Return the [x, y] coordinate for the center point of the cell that contains the specified text.  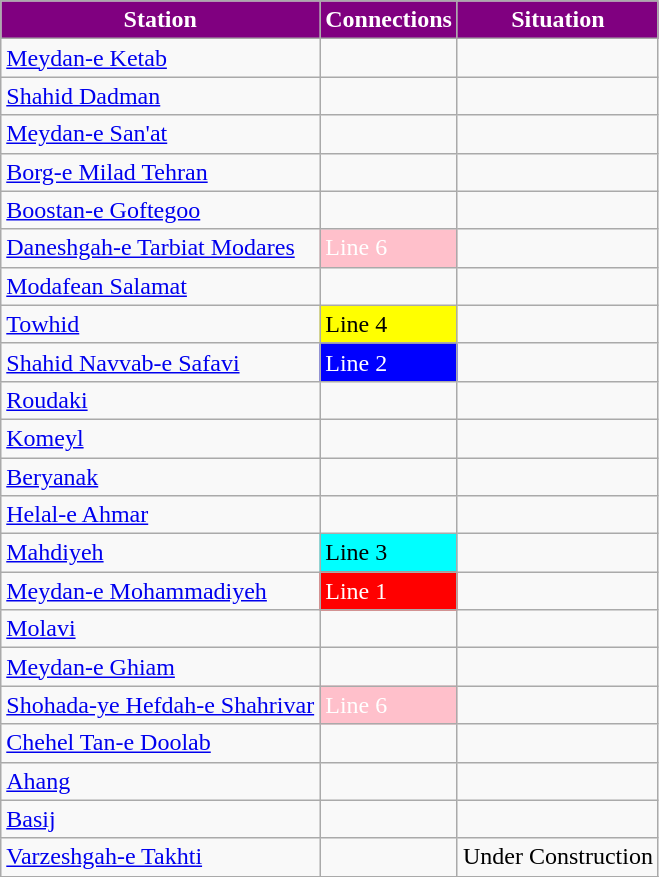
Chehel Tan-e Doolab [160, 743]
Borg-e Milad Tehran [160, 172]
Line 2 [389, 362]
Varzeshgah-e Takhti [160, 857]
Line 3 [389, 553]
Line 1 [389, 591]
Under Construction [558, 857]
Daneshgah-e Tarbiat Modares [160, 248]
Line 4 [389, 324]
Meydan-e Ketab [160, 58]
Situation [558, 20]
Ahang [160, 781]
Roudaki [160, 400]
Meydan-e San'at [160, 134]
Basij [160, 819]
Modafean Salamat [160, 286]
Shahid Dadman [160, 96]
Meydan-e Ghiam [160, 667]
Helal-e Ahmar [160, 515]
Shahid Navvab-e Safavi [160, 362]
Connections [389, 20]
Boostan-e Goftegoo [160, 210]
Beryanak [160, 477]
Molavi [160, 629]
Mahdiyeh [160, 553]
Station [160, 20]
Shohada-ye Hefdah-e Shahrivar [160, 705]
Towhid [160, 324]
Meydan-e Mohammadiyeh [160, 591]
Komeyl [160, 438]
